Detect which cell encompasses the target text, then output its (X, Y) center coordinate. 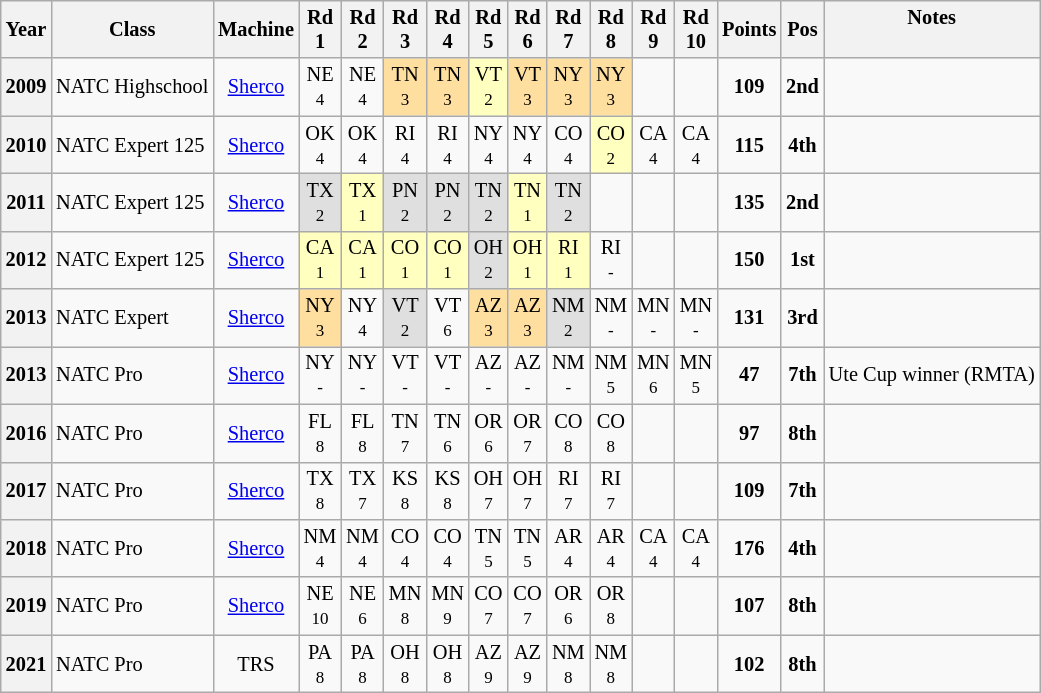
TX7 (362, 491)
TX2 (320, 202)
TX8 (320, 491)
NATC Highschool (132, 87)
Rd6 (528, 29)
CO2 (612, 145)
NE6 (362, 606)
MN9 (448, 606)
Ute Cup winner (RMTA) (932, 375)
Rd1 (320, 29)
150 (749, 260)
Rd7 (568, 29)
Rd9 (654, 29)
NATC Expert (132, 318)
2011 (26, 202)
2009 (26, 87)
Rd8 (612, 29)
2019 (26, 606)
NM2 (568, 318)
176 (749, 548)
MN6 (654, 375)
NM5 (612, 375)
47 (749, 375)
2016 (26, 433)
TX1 (362, 202)
Rd3 (406, 29)
TN6 (448, 433)
MN8 (406, 606)
107 (749, 606)
102 (749, 664)
NE10 (320, 606)
VT3 (528, 87)
Rd10 (696, 29)
2018 (26, 548)
2010 (26, 145)
135 (749, 202)
115 (749, 145)
OH1 (528, 260)
Year (26, 29)
Rd5 (488, 29)
RI1 (568, 260)
Rd4 (448, 29)
2017 (26, 491)
131 (749, 318)
Pos (802, 29)
2012 (26, 260)
VT6 (448, 318)
3rd (802, 318)
OR7 (528, 433)
OR8 (612, 606)
TN1 (528, 202)
1st (802, 260)
Machine (256, 29)
TN7 (406, 433)
TRS (256, 664)
2021 (26, 664)
OH2 (488, 260)
Points (749, 29)
Class (132, 29)
Rd2 (362, 29)
97 (749, 433)
RI- (612, 260)
MN5 (696, 375)
Notes (932, 29)
